Scan for the cell matching the given text and deliver its (X, Y) coordinate at center. 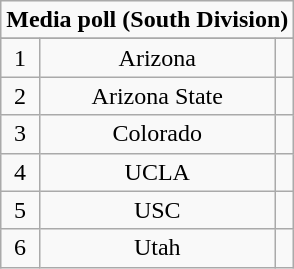
Colorado (157, 134)
4 (20, 172)
2 (20, 96)
Arizona (157, 58)
Arizona State (157, 96)
Utah (157, 248)
Media poll (South Division) (148, 20)
1 (20, 58)
6 (20, 248)
5 (20, 210)
3 (20, 134)
UCLA (157, 172)
USC (157, 210)
